Pinpoint the cell where the given text exists, returning its (X, Y) midpoint coordinate. 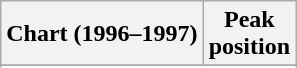
Peakposition (249, 34)
Chart (1996–1997) (102, 34)
